Output the [X, Y] coordinate of the center of the cell containing the given text.  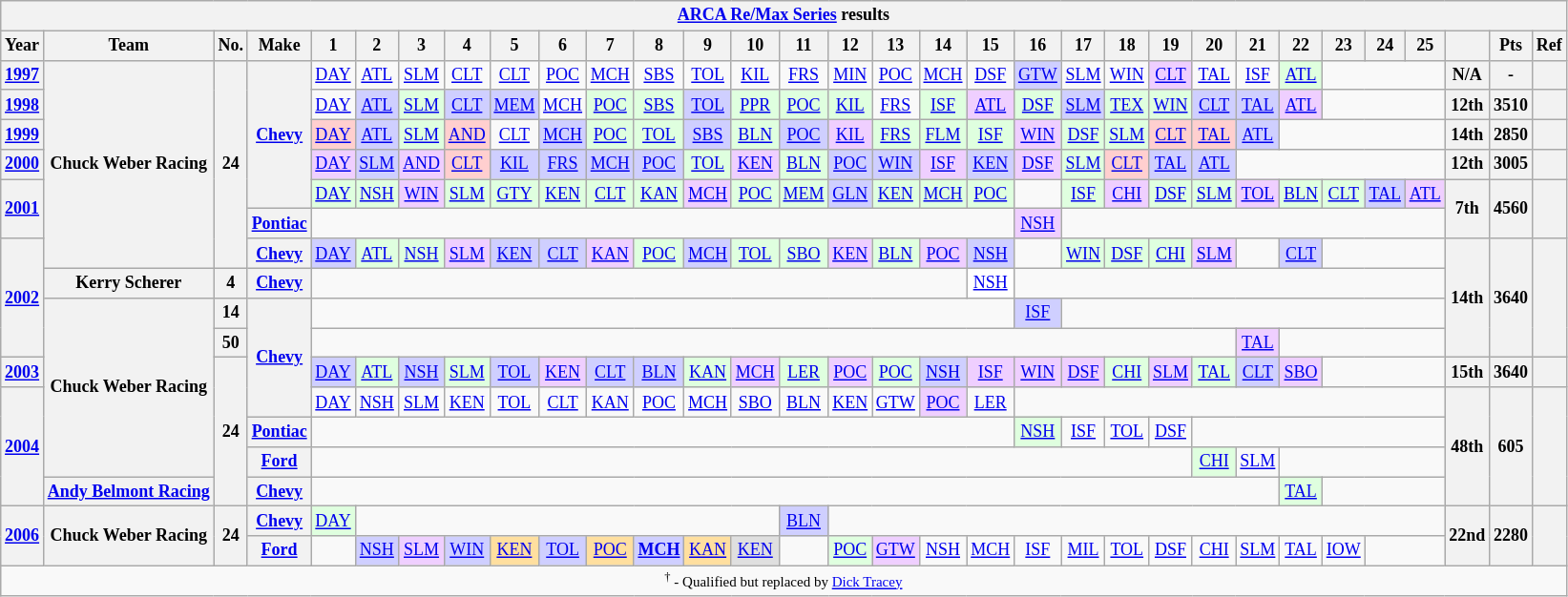
3 [422, 46]
ARCA Re/Max Series results [784, 15]
FLM [943, 134]
16 [1038, 46]
Pts [1512, 46]
GLN [850, 195]
25 [1425, 46]
22 [1302, 46]
GTY [514, 195]
1999 [23, 134]
2000 [23, 164]
2280 [1512, 536]
12 [850, 46]
13 [896, 46]
IOW [1344, 551]
Kerry Scherer [128, 282]
Ref [1549, 46]
10 [755, 46]
PPR [755, 105]
Make [279, 46]
18 [1127, 46]
N/A [1468, 74]
23 [1344, 46]
MIN [850, 74]
Andy Belmont Racing [128, 492]
11 [804, 46]
22nd [1468, 536]
20 [1214, 46]
Year [23, 46]
† - Qualified but replaced by Dick Tracey [784, 581]
No. [231, 46]
1998 [23, 105]
17 [1083, 46]
- [1512, 74]
3510 [1512, 105]
15 [991, 46]
1997 [23, 74]
48th [1468, 446]
3005 [1512, 164]
Team [128, 46]
605 [1512, 446]
15th [1468, 372]
2850 [1512, 134]
2003 [23, 372]
5 [514, 46]
7th [1468, 209]
21 [1258, 46]
MIL [1083, 551]
9 [708, 46]
8 [659, 46]
TEX [1127, 105]
1 [333, 46]
2002 [23, 298]
2006 [23, 536]
2 [377, 46]
2001 [23, 209]
4560 [1512, 209]
7 [610, 46]
2004 [23, 446]
19 [1171, 46]
50 [231, 343]
6 [563, 46]
